Capture the cell that displays the provided text and extract its (x, y) central coordinate. 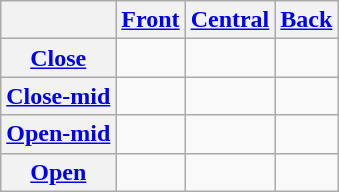
Close-mid (58, 96)
Front (150, 20)
Central (230, 20)
Close (58, 58)
Back (306, 20)
Open-mid (58, 134)
Open (58, 172)
